Search for the cell housing the specified text and yield its [X, Y] center coordinate. 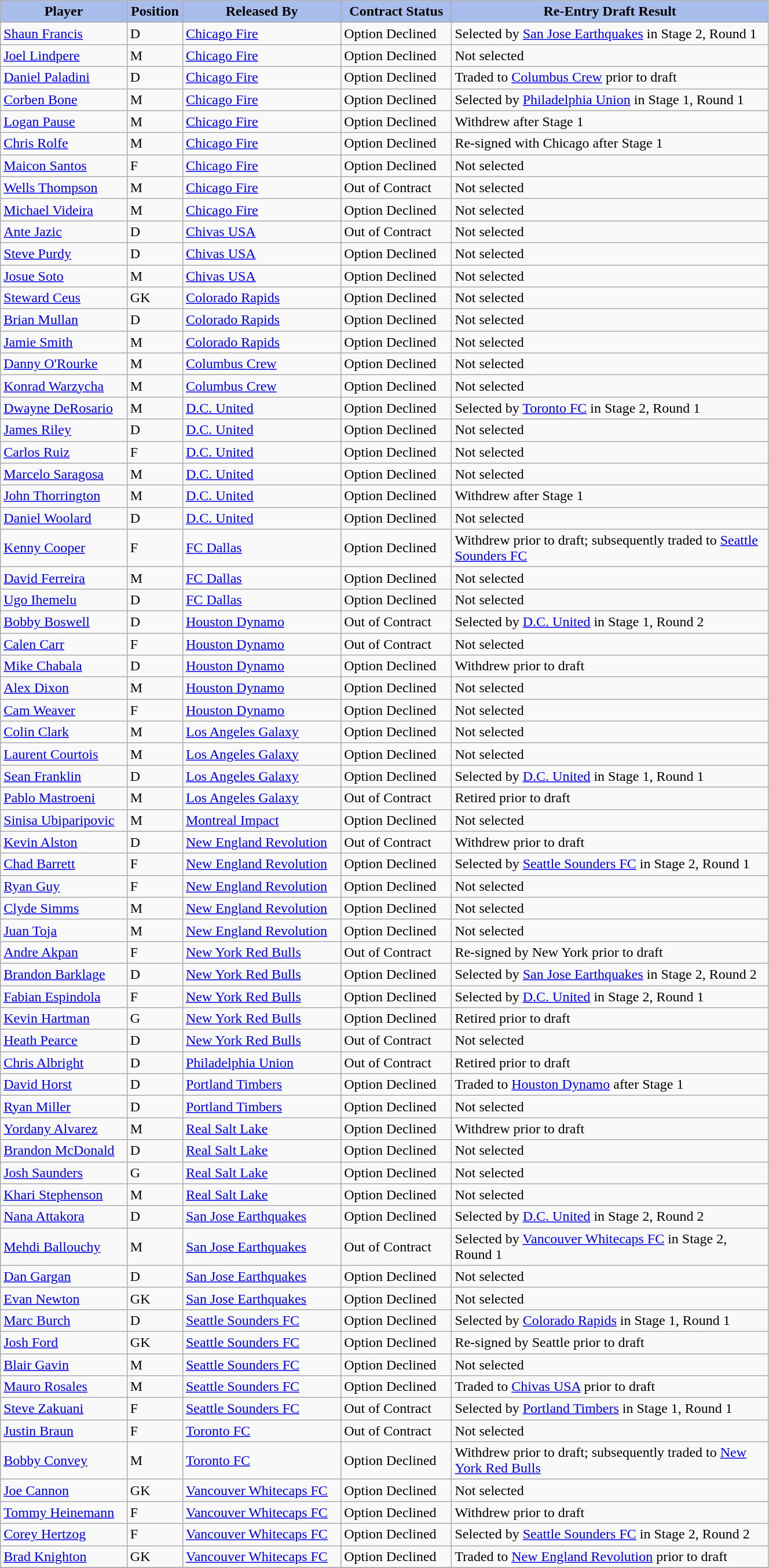
Ante Jazic [64, 232]
Chris Rolfe [64, 144]
Selected by Colorado Rapids in Stage 1, Round 1 [610, 1320]
Mehdi Ballouchy [64, 1247]
Traded to Chivas USA prior to draft [610, 1387]
Selected by D.C. United in Stage 1, Round 2 [610, 622]
Nana Attakora [64, 1217]
Kevin Alston [64, 842]
Heath Pearce [64, 1041]
Shaun Francis [64, 34]
Corey Hertzog [64, 1534]
Traded to Columbus Crew prior to draft [610, 78]
Ryan Miller [64, 1107]
David Horst [64, 1085]
Brandon McDonald [64, 1151]
Daniel Paladini [64, 78]
Traded to New England Revolution prior to draft [610, 1556]
Jamie Smith [64, 342]
Pablo Mastroeni [64, 798]
Brandon Barklage [64, 974]
Yordany Alvarez [64, 1129]
Colin Clark [64, 732]
Selected by Seattle Sounders FC in Stage 2, Round 2 [610, 1534]
Montreal Impact [262, 820]
Calen Carr [64, 644]
Laurent Courtois [64, 754]
John Thorrington [64, 496]
Released By [262, 12]
Selected by Vancouver Whitecaps FC in Stage 2, Round 1 [610, 1247]
Steve Zakuani [64, 1409]
Selected by Seattle Sounders FC in Stage 2, Round 1 [610, 864]
Daniel Woolard [64, 518]
Josh Ford [64, 1342]
Joel Lindpere [64, 56]
Kevin Hartman [64, 1019]
Fabian Espindola [64, 996]
Clyde Simms [64, 908]
Re-signed by Seattle prior to draft [610, 1342]
Mike Chabala [64, 666]
Dwayne DeRosario [64, 408]
Marc Burch [64, 1320]
James Riley [64, 430]
Player [64, 12]
Corben Bone [64, 100]
Chris Albright [64, 1063]
Steward Ceus [64, 298]
Mauro Rosales [64, 1387]
Selected by San Jose Earthquakes in Stage 2, Round 1 [610, 34]
Traded to Houston Dynamo after Stage 1 [610, 1085]
Chad Barrett [64, 864]
Evan Newton [64, 1298]
Contract Status [396, 12]
Tommy Heinemann [64, 1512]
Alex Dixon [64, 688]
Carlos Ruiz [64, 452]
David Ferreira [64, 578]
Michael Videira [64, 210]
Bobby Convey [64, 1461]
Sinisa Ubiparipovic [64, 820]
Selected by San Jose Earthquakes in Stage 2, Round 2 [610, 974]
Brian Mullan [64, 320]
Danny O'Rourke [64, 364]
Brad Knighton [64, 1556]
Maicon Santos [64, 166]
Josue Soto [64, 276]
Selected by Philadelphia Union in Stage 1, Round 1 [610, 100]
Josh Saunders [64, 1173]
Khari Stephenson [64, 1195]
Wells Thompson [64, 188]
Andre Akpan [64, 952]
Selected by Portland Timbers in Stage 1, Round 1 [610, 1409]
Marcelo Saragosa [64, 474]
Selected by D.C. United in Stage 2, Round 1 [610, 996]
Position [155, 12]
Kenny Cooper [64, 548]
Selected by D.C. United in Stage 2, Round 2 [610, 1217]
Logan Pause [64, 122]
Re-Entry Draft Result [610, 12]
Steve Purdy [64, 254]
Blair Gavin [64, 1364]
Philadelphia Union [262, 1063]
Selected by D.C. United in Stage 1, Round 1 [610, 776]
Selected by Toronto FC in Stage 2, Round 1 [610, 408]
Withdrew prior to draft; subsequently traded to New York Red Bulls [610, 1461]
Withdrew prior to draft; subsequently traded to Seattle Sounders FC [610, 548]
Konrad Warzycha [64, 386]
Sean Franklin [64, 776]
Joe Cannon [64, 1490]
Ryan Guy [64, 886]
Re-signed by New York prior to draft [610, 952]
Justin Braun [64, 1431]
Cam Weaver [64, 710]
Dan Gargan [64, 1276]
Juan Toja [64, 930]
Re-signed with Chicago after Stage 1 [610, 144]
Bobby Boswell [64, 622]
Ugo Ihemelu [64, 600]
